For the text-containing cell, return its midpoint in [X, Y] coordinate format. 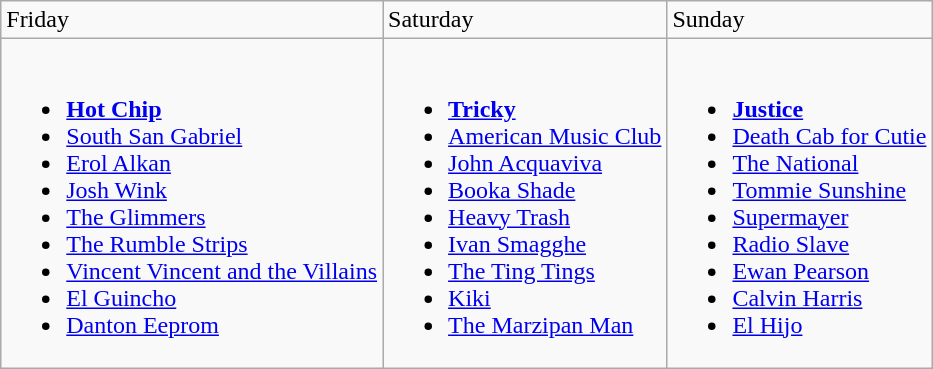
Hot ChipSouth San GabrielErol AlkanJosh WinkThe GlimmersThe Rumble StripsVincent Vincent and the VillainsEl GuinchoDanton Eeprom [192, 204]
Sunday [800, 20]
Saturday [525, 20]
TrickyAmerican Music ClubJohn AcquavivaBooka ShadeHeavy TrashIvan SmaggheThe Ting TingsKikiThe Marzipan Man [525, 204]
JusticeDeath Cab for CutieThe NationalTommie SunshineSupermayerRadio SlaveEwan PearsonCalvin HarrisEl Hijo [800, 204]
Friday [192, 20]
